Pinpoint the cell where the given text exists, returning its (X, Y) midpoint coordinate. 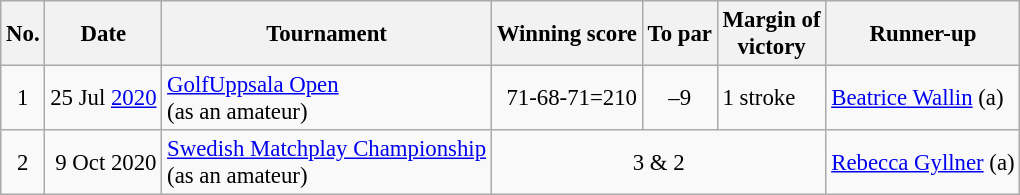
25 Jul 2020 (104, 98)
3 & 2 (658, 162)
Tournament (327, 34)
1 (23, 98)
GolfUppsala Open(as an amateur) (327, 98)
Runner-up (923, 34)
Beatrice Wallin (a) (923, 98)
9 Oct 2020 (104, 162)
Swedish Matchplay Championship(as an amateur) (327, 162)
2 (23, 162)
Rebecca Gyllner (a) (923, 162)
Date (104, 34)
Winning score (566, 34)
Margin ofvictory (772, 34)
To par (680, 34)
No. (23, 34)
71-68-71=210 (566, 98)
1 stroke (772, 98)
–9 (680, 98)
